Search for the cell housing the specified text and yield its (X, Y) center coordinate. 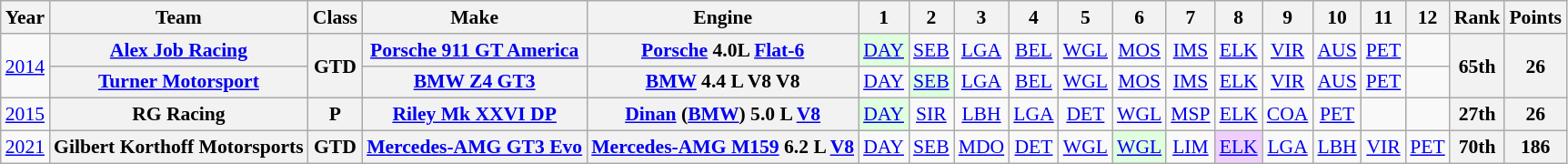
186 (1535, 148)
BMW Z4 GT3 (475, 82)
MSP (1190, 115)
Class (335, 17)
Riley Mk XXVI DP (475, 115)
2015 (25, 115)
MDO (982, 148)
4 (1033, 17)
3 (982, 17)
Points (1535, 17)
2021 (25, 148)
Dinan (BMW) 5.0 L V8 (722, 115)
6 (1139, 17)
27th (1477, 115)
Porsche 911 GT America (475, 50)
Gilbert Korthoff Motorsports (178, 148)
Porsche 4.0L Flat-6 (722, 50)
Turner Motorsport (178, 82)
2014 (25, 66)
8 (1239, 17)
Year (25, 17)
RG Racing (178, 115)
Team (178, 17)
LIM (1190, 148)
Rank (1477, 17)
COA (1288, 115)
5 (1086, 17)
2 (931, 17)
Make (475, 17)
P (335, 115)
Mercedes-AMG GT3 Evo (475, 148)
Mercedes-AMG M159 6.2 L V8 (722, 148)
Alex Job Racing (178, 50)
Engine (722, 17)
7 (1190, 17)
70th (1477, 148)
11 (1384, 17)
BMW 4.4 L V8 V8 (722, 82)
10 (1337, 17)
65th (1477, 66)
12 (1428, 17)
9 (1288, 17)
SIR (931, 115)
1 (884, 17)
